Identify which cell holds the provided text, then report its (X, Y) central coordinate. 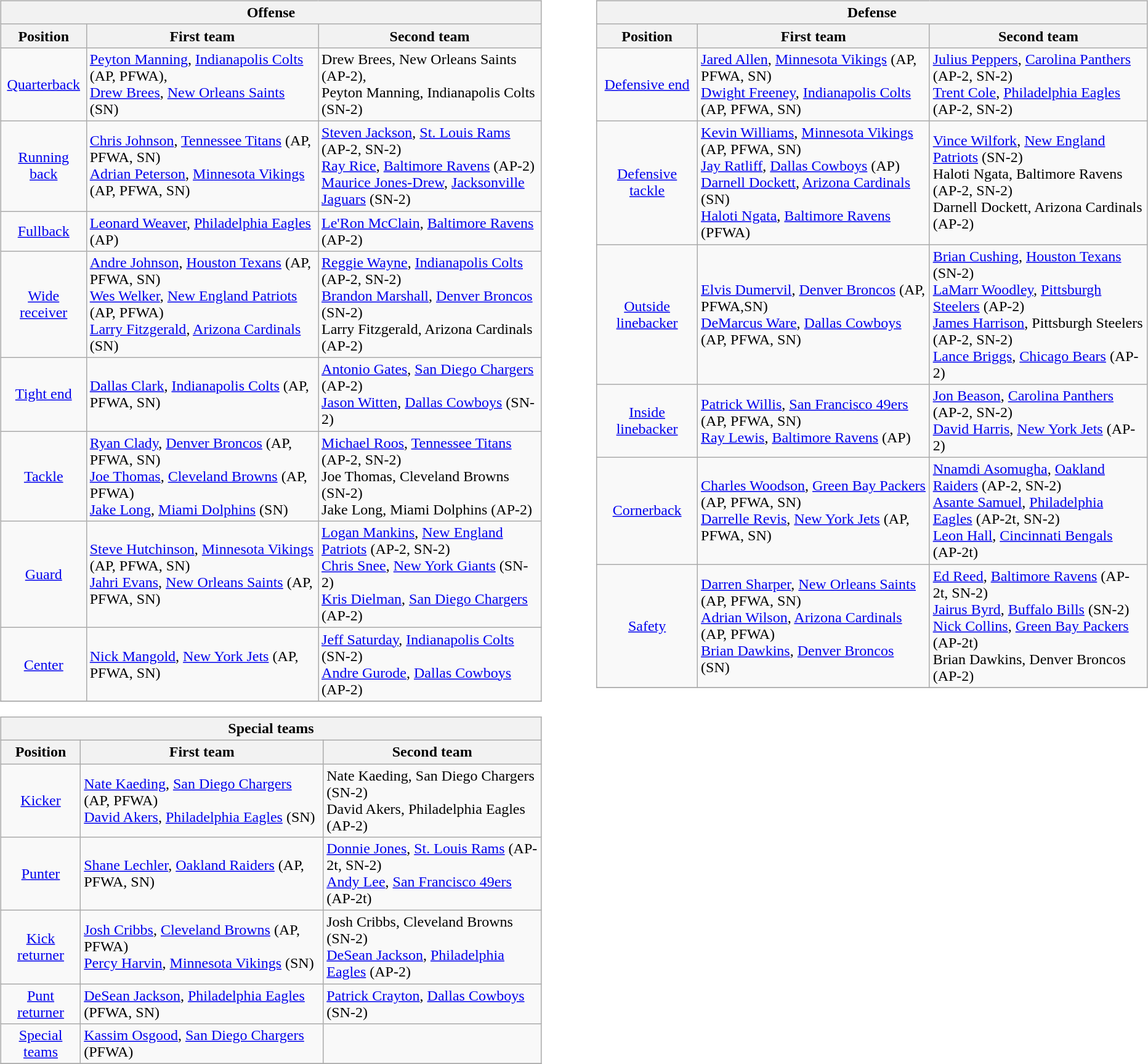
Defensive tackle (647, 182)
Patrick Willis, San Francisco 49ers (AP, PFWA, SN)Ray Lewis, Baltimore Ravens (AP) (814, 421)
Antonio Gates, San Diego Chargers (AP-2)Jason Witten, Dallas Cowboys (SN-2) (430, 394)
Defensive end (647, 84)
Punt returner (41, 1004)
Peyton Manning, Indianapolis Colts (AP, PFWA), Drew Brees, New Orleans Saints (SN) (202, 84)
Nnamdi Asomugha, Oakland Raiders (AP-2, SN-2)Asante Samuel, Philadelphia Eagles (AP-2t, SN-2)Leon Hall, Cincinnati Bengals (AP-2t) (1038, 511)
Josh Cribbs, Cleveland Browns (AP, PFWA)Percy Harvin, Minnesota Vikings (SN) (202, 948)
Nick Mangold, New York Jets (AP, PFWA, SN) (202, 664)
DeSean Jackson, Philadelphia Eagles (PFWA, SN) (202, 1004)
Dallas Clark, Indianapolis Colts (AP, PFWA, SN) (202, 394)
Safety (647, 626)
Nate Kaeding, San Diego Chargers (SN-2)David Akers, Philadelphia Eagles (AP-2) (432, 801)
Josh Cribbs, Cleveland Browns (SN-2)DeSean Jackson, Philadelphia Eagles (AP-2) (432, 948)
Steve Hutchinson, Minnesota Vikings (AP, PFWA, SN)Jahri Evans, New Orleans Saints (AP, PFWA, SN) (202, 574)
Ed Reed, Baltimore Ravens (AP-2t, SN-2)Jairus Byrd, Buffalo Bills (SN-2)Nick Collins, Green Bay Packers (AP-2t)Brian Dawkins, Denver Broncos (AP-2) (1038, 626)
Vince Wilfork, New England Patriots (SN-2)Haloti Ngata, Baltimore Ravens (AP-2, SN-2) Darnell Dockett, Arizona Cardinals (AP-2) (1038, 182)
Center (43, 664)
Steven Jackson, St. Louis Rams (AP-2, SN-2) Ray Rice, Baltimore Ravens (AP-2) Maurice Jones-Drew, Jacksonville Jaguars (SN-2) (430, 166)
Nate Kaeding, San Diego Chargers (AP, PFWA)David Akers, Philadelphia Eagles (SN) (202, 801)
Shane Lechler, Oakland Raiders (AP, PFWA, SN) (202, 874)
Punter (41, 874)
Ryan Clady, Denver Broncos (AP, PFWA, SN)Joe Thomas, Cleveland Browns (AP, PFWA)Jake Long, Miami Dolphins (SN) (202, 476)
Elvis Dumervil, Denver Broncos (AP, PFWA,SN)DeMarcus Ware, Dallas Cowboys (AP, PFWA, SN) (814, 314)
Darren Sharper, New Orleans Saints (AP, PFWA, SN)Adrian Wilson, Arizona Cardinals (AP, PFWA)Brian Dawkins, Denver Broncos (SN) (814, 626)
Wide receiver (43, 304)
Charles Woodson, Green Bay Packers (AP, PFWA, SN)Darrelle Revis, New York Jets (AP, PFWA, SN) (814, 511)
Patrick Crayton, Dallas Cowboys (SN-2) (432, 1004)
Kassim Osgood, San Diego Chargers (PFWA) (202, 1044)
Guard (43, 574)
Logan Mankins, New England Patriots (AP-2, SN-2)Chris Snee, New York Giants (SN-2)Kris Dielman, San Diego Chargers (AP-2) (430, 574)
Running back (43, 166)
Andre Johnson, Houston Texans (AP, PFWA, SN)Wes Welker, New England Patriots (AP, PFWA)Larry Fitzgerald, Arizona Cardinals (SN) (202, 304)
Outside linebacker (647, 314)
Quarterback (43, 84)
Jared Allen, Minnesota Vikings (AP, PFWA, SN)Dwight Freeney, Indianapolis Colts (AP, PFWA, SN) (814, 84)
Le'Ron McClain, Baltimore Ravens (AP-2) (430, 230)
Offense (271, 12)
Chris Johnson, Tennessee Titans (AP, PFWA, SN)Adrian Peterson, Minnesota Vikings (AP, PFWA, SN) (202, 166)
Tight end (43, 394)
Defense (872, 12)
Inside linebacker (647, 421)
Fullback (43, 230)
Leonard Weaver, Philadelphia Eagles (AP) (202, 230)
Kick returner (41, 948)
Drew Brees, New Orleans Saints (AP-2), Peyton Manning, Indianapolis Colts (SN-2) (430, 84)
Kicker (41, 801)
Julius Peppers, Carolina Panthers (AP-2, SN-2)Trent Cole, Philadelphia Eagles (AP-2, SN-2) (1038, 84)
Reggie Wayne, Indianapolis Colts (AP-2, SN-2) Brandon Marshall, Denver Broncos (SN-2)Larry Fitzgerald, Arizona Cardinals (AP-2) (430, 304)
Tackle (43, 476)
Michael Roos, Tennessee Titans (AP-2, SN-2)Joe Thomas, Cleveland Browns (SN-2)Jake Long, Miami Dolphins (AP-2) (430, 476)
Donnie Jones, St. Louis Rams (AP-2t, SN-2)Andy Lee, San Francisco 49ers (AP-2t) (432, 874)
Jon Beason, Carolina Panthers (AP-2, SN-2)David Harris, New York Jets (AP-2) (1038, 421)
Jeff Saturday, Indianapolis Colts (SN-2)Andre Gurode, Dallas Cowboys (AP-2) (430, 664)
Cornerback (647, 511)
